Scan for the cell matching the given text and deliver its [X, Y] coordinate at center. 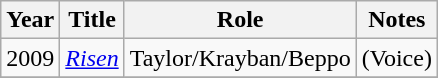
Role [240, 20]
Title [92, 20]
2009 [30, 58]
Year [30, 20]
(Voice) [396, 58]
Taylor/Krayban/Beppo [240, 58]
Notes [396, 20]
Risen [92, 58]
